Output the [x, y] coordinate of the center of the cell containing the given text.  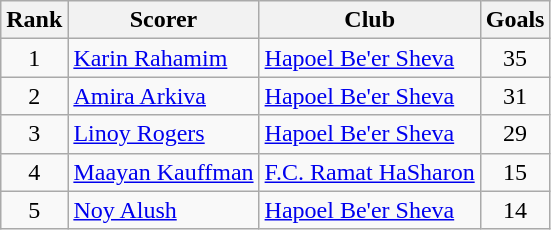
F.C. Ramat HaSharon [370, 172]
35 [515, 58]
15 [515, 172]
Rank [34, 20]
Club [370, 20]
3 [34, 134]
Amira Arkiva [164, 96]
Noy Alush [164, 210]
Linoy Rogers [164, 134]
2 [34, 96]
Goals [515, 20]
Maayan Kauffman [164, 172]
5 [34, 210]
1 [34, 58]
31 [515, 96]
14 [515, 210]
Karin Rahamim [164, 58]
29 [515, 134]
4 [34, 172]
Scorer [164, 20]
